Output the [X, Y] coordinate of the center of the cell containing the given text.  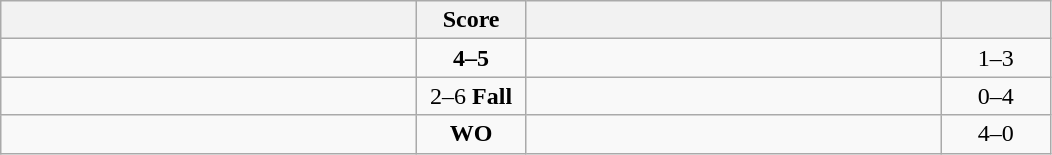
Score [472, 20]
1–3 [996, 58]
4–0 [996, 134]
WO [472, 134]
0–4 [996, 96]
4–5 [472, 58]
2–6 Fall [472, 96]
